For the text-containing cell, return its midpoint in [X, Y] coordinate format. 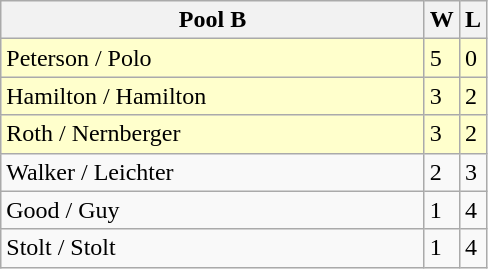
Peterson / Polo [213, 58]
5 [442, 58]
0 [472, 58]
W [442, 20]
Pool B [213, 20]
Hamilton / Hamilton [213, 96]
L [472, 20]
Walker / Leichter [213, 172]
Good / Guy [213, 210]
Stolt / Stolt [213, 248]
Roth / Nernberger [213, 134]
